Output the [X, Y] coordinate of the center of the cell containing the given text.  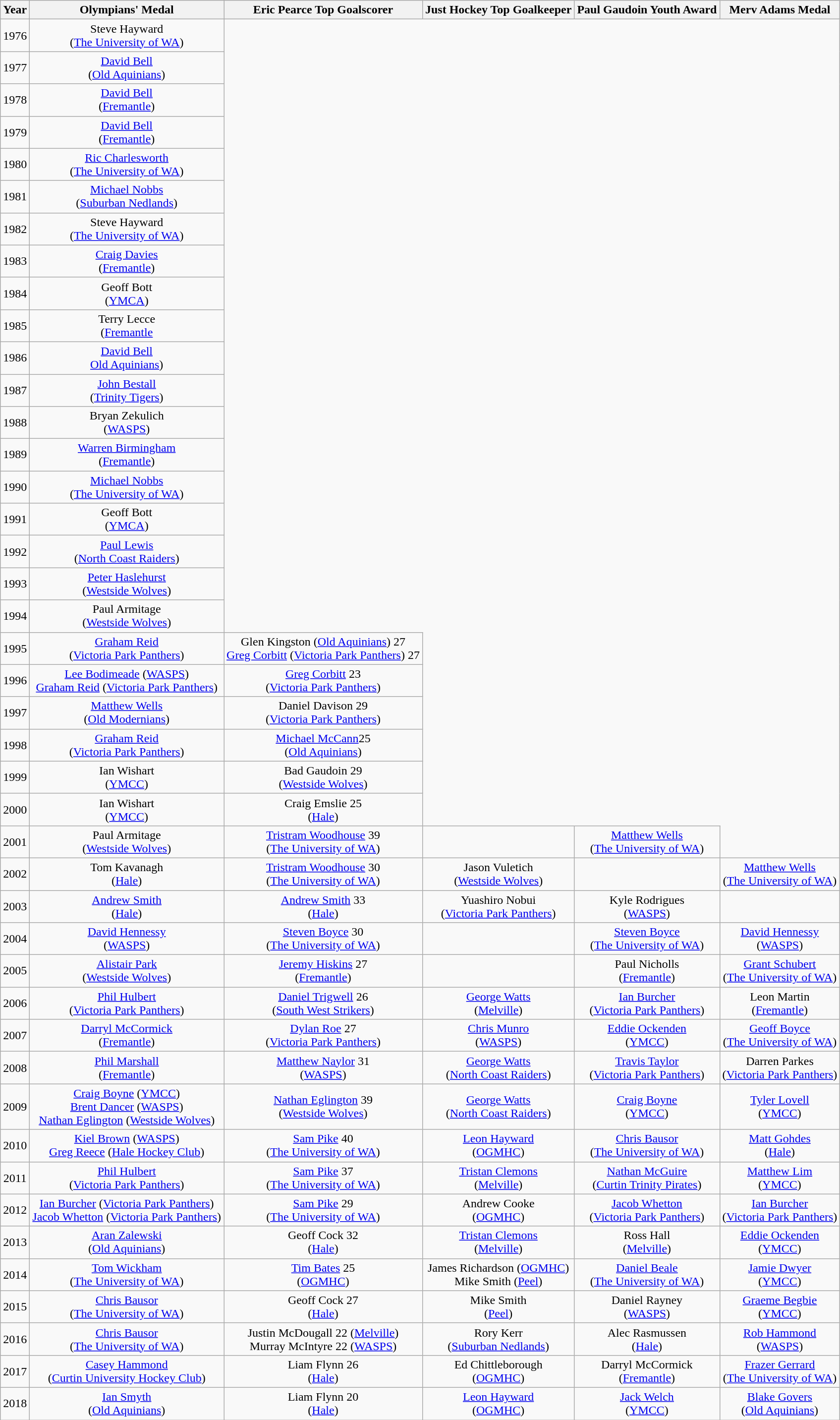
Andrew Smith(Hale) [127, 906]
Sam Pike 40(The University of WA) [323, 1145]
1992 [15, 551]
Matt Gohdes(Hale) [780, 1145]
1976 [15, 36]
James Richardson (OGMHC)Mike Smith (Peel) [498, 1274]
Rob Hammond(WASPS) [780, 1339]
Yuashiro Nobui(Victoria Park Panthers) [498, 906]
Peter Haslehurst(Westside Wolves) [127, 584]
Matthew Wells(Old Modernians) [127, 713]
1986 [15, 358]
Grant Schubert(The University of WA) [780, 971]
2013 [15, 1242]
Paul Nicholls (Fremantle) [647, 971]
Daniel Davison 29(Victoria Park Panthers) [323, 713]
1989 [15, 455]
Jamie Dwyer(YMCC) [780, 1274]
2016 [15, 1339]
Mike Smith(Peel) [498, 1307]
Craig Boyne(YMCC) [647, 1107]
Darren Parkes(Victoria Park Panthers) [780, 1068]
George Watts(Melville) [498, 1004]
Phil Marshall(Fremantle) [127, 1068]
1980 [15, 165]
2000 [15, 809]
2008 [15, 1068]
Michael Nobbs(The University of WA) [127, 487]
Matthew Lim(YMCC) [780, 1178]
John Bestall(Trinity Tigers) [127, 390]
1999 [15, 777]
Merv Adams Medal [780, 10]
Justin McDougall 22 (Melville)Murray McIntyre 22 (WASPS) [323, 1339]
Year [15, 10]
Andrew Smith 33(Hale) [323, 906]
2007 [15, 1035]
Tristram Woodhouse 30(The University of WA) [323, 874]
Ross Hall(Melville) [647, 1242]
Nathan McGuire(Curtin Trinity Pirates) [647, 1178]
1997 [15, 713]
Tyler Lovell(YMCC) [780, 1107]
David Bell(Old Aquinians) [127, 67]
1985 [15, 325]
Eric Pearce Top Goalscorer [323, 10]
1984 [15, 294]
2005 [15, 971]
1978 [15, 100]
2002 [15, 874]
1988 [15, 422]
Rory Kerr(Suburban Nedlands) [498, 1339]
Daniel Trigwell 26(South West Strikers) [323, 1004]
2017 [15, 1371]
Sam Pike 29(The University of WA) [323, 1210]
Liam Flynn 20(Hale) [323, 1403]
Michael McCann25(Old Aquinians) [323, 745]
2015 [15, 1307]
Sam Pike 37(The University of WA) [323, 1178]
2001 [15, 842]
Steven Boyce(The University of WA) [647, 939]
Matthew Naylor 31(WASPS) [323, 1068]
Andrew Cooke(OGMHC) [498, 1210]
Jason Vuletich(Westside Wolves) [498, 874]
Blake Govers(Old Aquinians) [780, 1403]
Dylan Roe 27(Victoria Park Panthers) [323, 1035]
Geoff Boyce(The University of WA) [780, 1035]
Liam Flynn 26(Hale) [323, 1371]
1987 [15, 390]
Glen Kingston (Old Aquinians) 27 Greg Corbitt (Victoria Park Panthers) 27 [323, 649]
Ed Chittleborough(OGMHC) [498, 1371]
1981 [15, 196]
Daniel Beale(The University of WA) [647, 1274]
1993 [15, 584]
Frazer Gerrard(The University of WA) [780, 1371]
Tom Kavanagh(Hale) [127, 874]
2003 [15, 906]
1979 [15, 132]
Michael Nobbs(Suburban Nedlands) [127, 196]
Steven Boyce 30(The University of WA) [323, 939]
Just Hockey Top Goalkeeper [498, 10]
Ric Charlesworth(The University of WA) [127, 165]
Graeme Begbie(YMCC) [780, 1307]
Travis Taylor(Victoria Park Panthers) [647, 1068]
Kyle Rodrigues (WASPS) [647, 906]
Tristram Woodhouse 39(The University of WA) [323, 842]
1996 [15, 680]
Nathan Eglington 39(Westside Wolves) [323, 1107]
2006 [15, 1004]
Terry Lecce(Fremantle [127, 325]
Craig Davies(Fremantle) [127, 261]
1995 [15, 649]
Bad Gaudoin 29 (Westside Wolves) [323, 777]
Chris Munro(WASPS) [498, 1035]
Geoff Cock 27(Hale) [323, 1307]
1991 [15, 520]
Bryan Zekulich(WASPS) [127, 422]
Lee Bodimeade (WASPS)Graham Reid (Victoria Park Panthers) [127, 680]
Jack Welch(YMCC) [647, 1403]
Warren Birmingham(Fremantle) [127, 455]
2010 [15, 1145]
1990 [15, 487]
Olympians' Medal [127, 10]
Jeremy Hiskins 27(Fremantle) [323, 971]
1994 [15, 616]
Alistair Park(Westside Wolves) [127, 971]
1983 [15, 261]
Daniel Rayney (WASPS) [647, 1307]
Jacob Whetton(Victoria Park Panthers) [647, 1210]
2011 [15, 1178]
2012 [15, 1210]
Craig Boyne (YMCC)Brent Dancer (WASPS)Nathan Eglington (Westside Wolves) [127, 1107]
Paul Lewis(North Coast Raiders) [127, 551]
1977 [15, 67]
Greg Corbitt 23(Victoria Park Panthers) [323, 680]
Craig Emslie 25(Hale) [323, 809]
1982 [15, 229]
1998 [15, 745]
Tom Wickham(The University of WA) [127, 1274]
Alec Rasmussen(Hale) [647, 1339]
2018 [15, 1403]
Tim Bates 25(OGMHC) [323, 1274]
Geoff Cock 32(Hale) [323, 1242]
2004 [15, 939]
Ian Burcher (Victoria Park Panthers)Jacob Whetton (Victoria Park Panthers) [127, 1210]
2014 [15, 1274]
Casey Hammond(Curtin University Hockey Club) [127, 1371]
Ian Smyth(Old Aquinians) [127, 1403]
2009 [15, 1107]
Aran Zalewski(Old Aquinians) [127, 1242]
Kiel Brown (WASPS)Greg Reece (Hale Hockey Club) [127, 1145]
Leon Martin(Fremantle) [780, 1004]
David BellOld Aquinians) [127, 358]
Paul Gaudoin Youth Award [647, 10]
